Provide the (X, Y) coordinate of the cell's center where the given text is located.  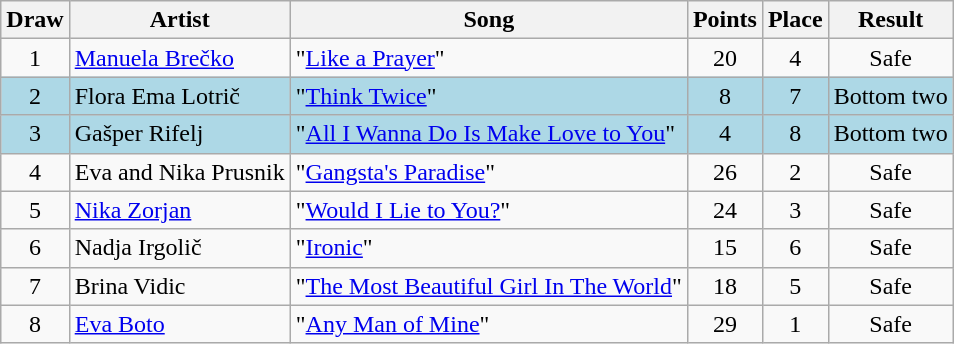
24 (724, 210)
"Gangsta's Paradise" (488, 172)
Points (724, 20)
"Ironic" (488, 248)
Nadja Irgolič (180, 248)
"Would I Lie to You?" (488, 210)
Gašper Rifelj (180, 134)
Eva and Nika Prusnik (180, 172)
26 (724, 172)
29 (724, 324)
Brina Vidic (180, 286)
20 (724, 58)
Draw (35, 20)
"Any Man of Mine" (488, 324)
Nika Zorjan (180, 210)
Manuela Brečko (180, 58)
"Like a Prayer" (488, 58)
Result (890, 20)
Place (795, 20)
15 (724, 248)
"All I Wanna Do Is Make Love to You" (488, 134)
Flora Ema Lotrič (180, 96)
Song (488, 20)
"Think Twice" (488, 96)
18 (724, 286)
Eva Boto (180, 324)
"The Most Beautiful Girl In The World" (488, 286)
Artist (180, 20)
